For the text-containing cell, return its midpoint in [X, Y] coordinate format. 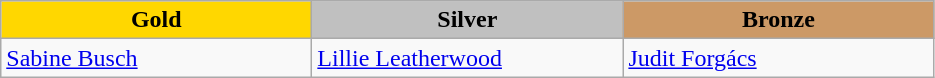
Gold [156, 20]
Sabine Busch [156, 58]
Silver [468, 20]
Judit Forgács [778, 58]
Lillie Leatherwood [468, 58]
Bronze [778, 20]
